Search for the cell housing the specified text and yield its [X, Y] center coordinate. 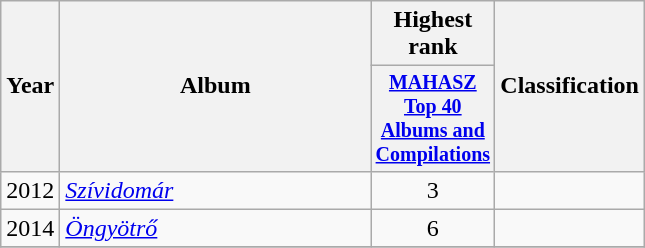
Szívidomár [216, 190]
3 [433, 190]
2014 [30, 228]
Album [216, 86]
Classification [570, 86]
Highest rank [433, 34]
MAHASZ Top 40 Albums and Compilations [433, 118]
Öngyötrő [216, 228]
6 [433, 228]
Year [30, 86]
2012 [30, 190]
